For the text-containing cell, return its midpoint in [X, Y] coordinate format. 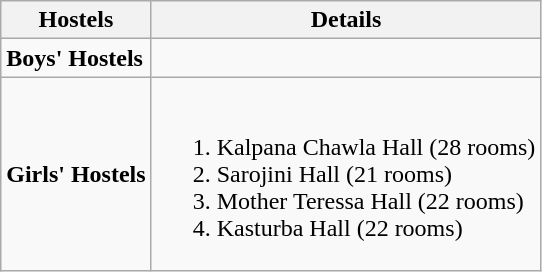
Girls' Hostels [76, 174]
Kalpana Chawla Hall (28 rooms)Sarojini Hall (21 rooms)Mother Teressa Hall (22 rooms)Kasturba Hall (22 rooms) [346, 174]
Boys' Hostels [76, 58]
Hostels [76, 20]
Details [346, 20]
